Provide the (X, Y) coordinate of the cell's center where the given text is located.  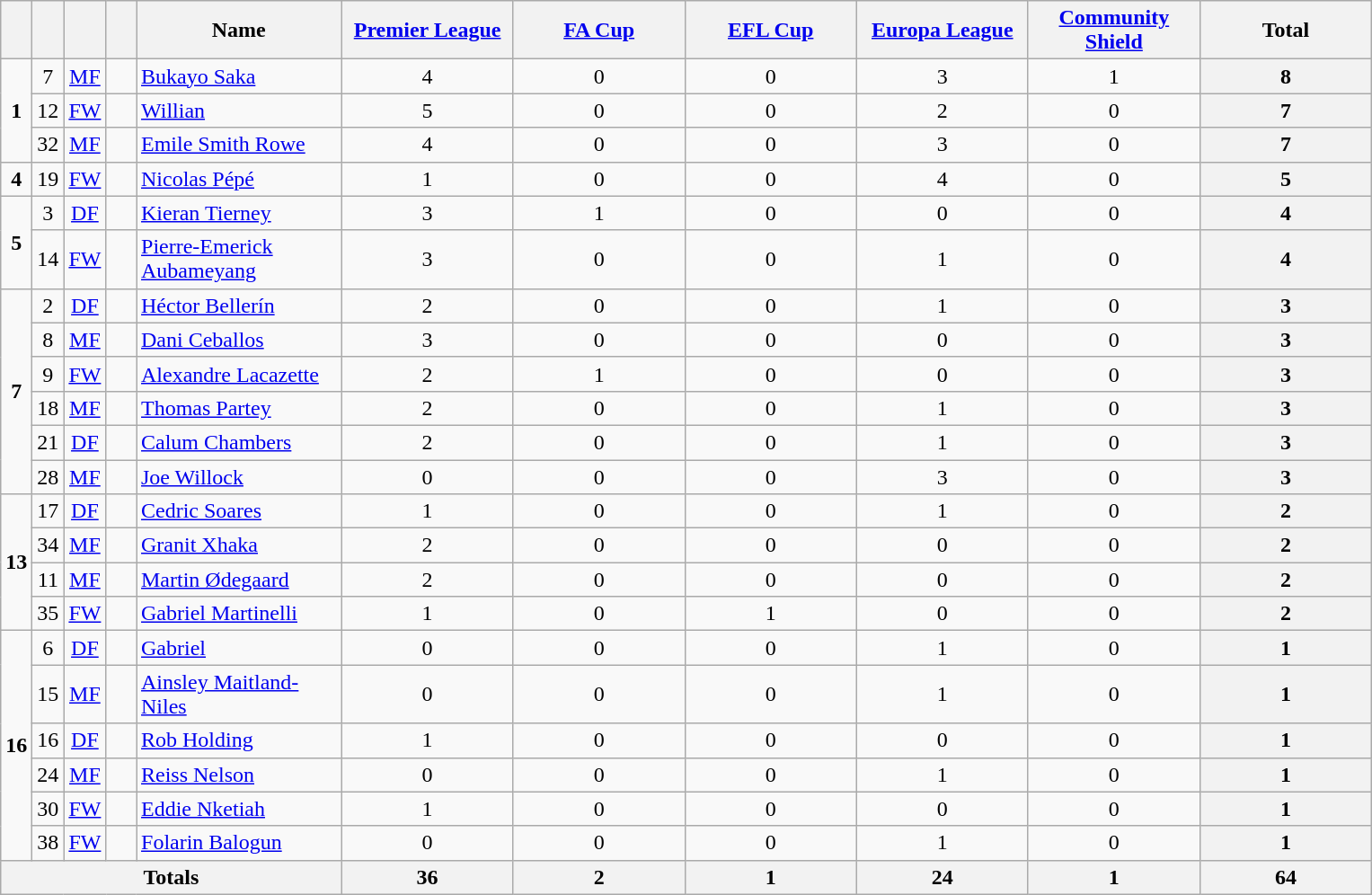
Willian (239, 111)
Granit Xhaka (239, 545)
Thomas Partey (239, 408)
12 (49, 111)
Rob Holding (239, 740)
Emile Smith Rowe (239, 145)
21 (49, 442)
Gabriel Martinelli (239, 614)
Reiss Nelson (239, 775)
34 (49, 545)
Folarin Balogun (239, 843)
Kieran Tierney (239, 213)
35 (49, 614)
11 (49, 580)
6 (49, 648)
Eddie Nketiah (239, 809)
Ainsley Maitland-Niles (239, 694)
Total (1285, 31)
32 (49, 145)
18 (49, 408)
Joe Willock (239, 477)
9 (49, 374)
30 (49, 809)
Name (239, 31)
Gabriel (239, 648)
Pierre-Emerick Aubameyang (239, 259)
Premier League (428, 31)
Nicolas Pépé (239, 179)
13 (16, 563)
64 (1285, 877)
EFL Cup (771, 31)
Calum Chambers (239, 442)
FA Cup (598, 31)
38 (49, 843)
Cedric Soares (239, 511)
17 (49, 511)
14 (49, 259)
36 (428, 877)
19 (49, 179)
Alexandre Lacazette (239, 374)
Martin Ødegaard (239, 580)
Totals (171, 877)
Europa League (942, 31)
Héctor Bellerín (239, 306)
15 (49, 694)
Community Shield (1114, 31)
Dani Ceballos (239, 340)
Bukayo Saka (239, 76)
28 (49, 477)
